Extract the [X, Y] coordinate from the center of the cell holding the provided text.  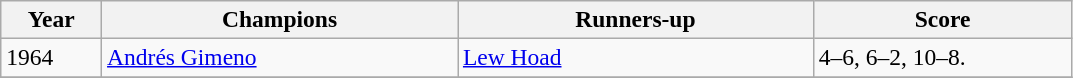
Score [942, 19]
Champions [280, 19]
Runners-up [636, 19]
Year [52, 19]
1964 [52, 57]
Lew Hoad [636, 57]
Andrés Gimeno [280, 57]
4–6, 6–2, 10–8. [942, 57]
